Capture the cell that displays the provided text and extract its (x, y) central coordinate. 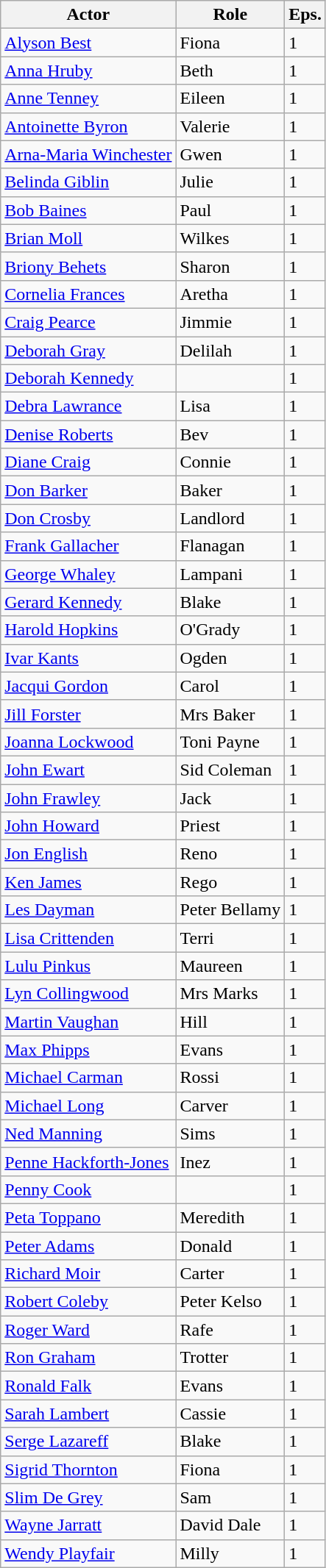
Delilah (230, 351)
Les Dayman (88, 910)
Ogden (230, 658)
Debra Lawrance (88, 407)
Arna-Maria Winchester (88, 154)
Lampani (230, 574)
Craig Pearce (88, 322)
Carol (230, 686)
Peta Toppano (88, 1217)
Cassie (230, 1414)
Carver (230, 1106)
Lisa (230, 407)
Belinda Giblin (88, 182)
Flanagan (230, 546)
Serge Lazareff (88, 1442)
John Frawley (88, 798)
Donald (230, 1246)
Julie (230, 182)
Lyn Collingwood (88, 994)
Michael Carman (88, 1078)
Deborah Kennedy (88, 379)
Briony Behets (88, 266)
Connie (230, 462)
Ron Graham (88, 1358)
Reno (230, 854)
John Howard (88, 826)
O'Grady (230, 630)
Paul (230, 210)
Lisa Crittenden (88, 938)
Frank Gallacher (88, 546)
Denise Roberts (88, 434)
Gwen (230, 154)
Ken James (88, 882)
Rafe (230, 1330)
Rossi (230, 1078)
Michael Long (88, 1106)
Robert Coleby (88, 1302)
Antoinette Byron (88, 126)
Carter (230, 1274)
Joanna Lockwood (88, 742)
Wilkes (230, 238)
Aretha (230, 294)
Harold Hopkins (88, 630)
Beth (230, 71)
Landlord (230, 518)
Bob Baines (88, 210)
Jack (230, 798)
Actor (88, 15)
Don Barker (88, 490)
George Whaley (88, 574)
Rego (230, 882)
Alyson Best (88, 43)
Toni Payne (230, 742)
Penne Hackforth-Jones (88, 1161)
Eps. (305, 15)
Ivar Kants (88, 658)
Mrs Baker (230, 714)
Jacqui Gordon (88, 686)
Diane Craig (88, 462)
Anne Tenney (88, 99)
Cornelia Frances (88, 294)
Baker (230, 490)
Anna Hruby (88, 71)
Bev (230, 434)
Martin Vaughan (88, 1022)
Trotter (230, 1358)
Gerard Kennedy (88, 602)
Sid Coleman (230, 770)
Jill Forster (88, 714)
Max Phipps (88, 1050)
Jon English (88, 854)
Eileen (230, 99)
Milly (230, 1553)
Roger Ward (88, 1330)
Wendy Playfair (88, 1553)
Peter Bellamy (230, 910)
Role (230, 15)
Peter Kelso (230, 1302)
Hill (230, 1022)
Slim De Grey (88, 1497)
Terri (230, 938)
Priest (230, 826)
Maureen (230, 966)
Meredith (230, 1217)
Richard Moir (88, 1274)
Ned Manning (88, 1134)
Penny Cook (88, 1189)
Sharon (230, 266)
David Dale (230, 1525)
Sims (230, 1134)
Sigrid Thornton (88, 1469)
Brian Moll (88, 238)
Lulu Pinkus (88, 966)
Mrs Marks (230, 994)
Deborah Gray (88, 351)
Ronald Falk (88, 1386)
Inez (230, 1161)
Sam (230, 1497)
Sarah Lambert (88, 1414)
Jimmie (230, 322)
Valerie (230, 126)
Wayne Jarratt (88, 1525)
Peter Adams (88, 1246)
John Ewart (88, 770)
Don Crosby (88, 518)
